Extract the (x, y) coordinate from the center of the cell holding the provided text.  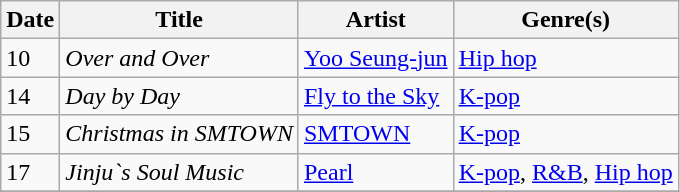
14 (30, 96)
Pearl (376, 172)
Genre(s) (566, 20)
SMTOWN (376, 134)
Yoo Seung-jun (376, 58)
Fly to the Sky (376, 96)
15 (30, 134)
Hip hop (566, 58)
17 (30, 172)
Jinju`s Soul Music (180, 172)
Day by Day (180, 96)
Over and Over (180, 58)
Date (30, 20)
Title (180, 20)
K-pop, R&B, Hip hop (566, 172)
10 (30, 58)
Christmas in SMTOWN (180, 134)
Artist (376, 20)
